Search for the cell housing the specified text and yield its (X, Y) center coordinate. 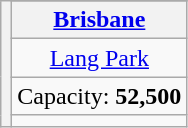
Brisbane (100, 20)
Capacity: 52,500 (100, 96)
Lang Park (100, 58)
